Extract the (X, Y) coordinate from the center of the cell holding the provided text.  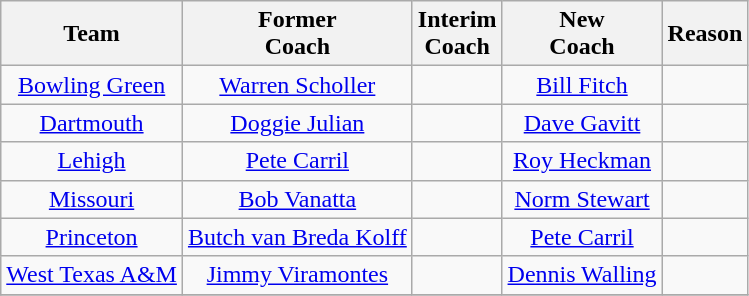
Bowling Green (92, 85)
Dave Gavitt (582, 123)
Dartmouth (92, 123)
NewCoach (582, 34)
Lehigh (92, 161)
West Texas A&M (92, 275)
Jimmy Viramontes (297, 275)
Warren Scholler (297, 85)
Missouri (92, 199)
Team (92, 34)
InterimCoach (457, 34)
Doggie Julian (297, 123)
Bob Vanatta (297, 199)
Princeton (92, 237)
Bill Fitch (582, 85)
Roy Heckman (582, 161)
Butch van Breda Kolff (297, 237)
FormerCoach (297, 34)
Dennis Walling (582, 275)
Reason (705, 34)
Norm Stewart (582, 199)
